Identify which cell holds the provided text, then report its [X, Y] central coordinate. 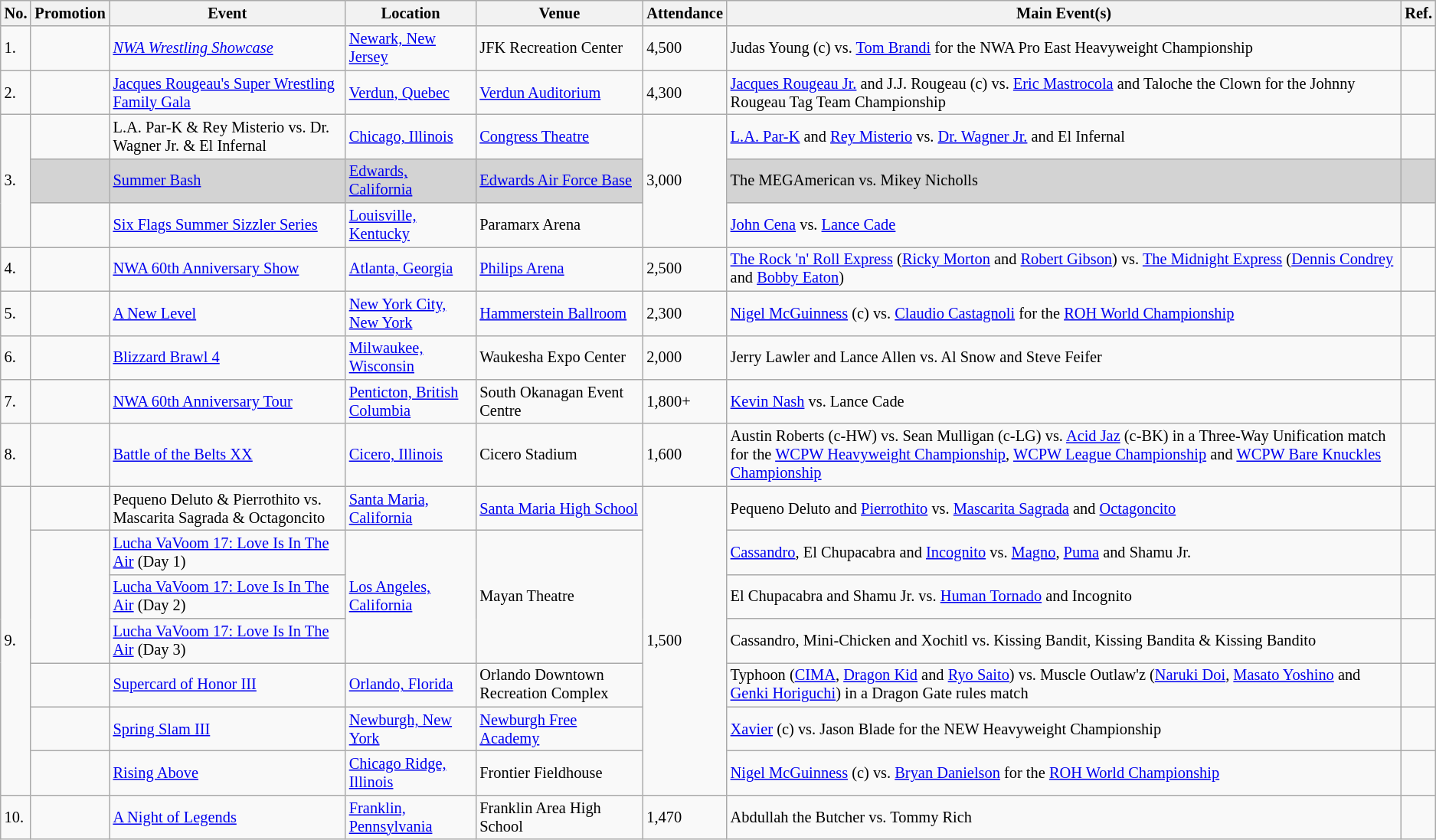
NWA 60th Anniversary Show [227, 269]
4. [16, 269]
Penticton, British Columbia [411, 401]
2,300 [685, 313]
Orlando, Florida [411, 685]
Attendance [685, 13]
Franklin Area High School [559, 817]
Cicero Stadium [559, 455]
Hammerstein Ballroom [559, 313]
1. [16, 48]
4,300 [685, 93]
3. [16, 181]
6. [16, 358]
Cassandro, Mini-Chicken and Xochitl vs. Kissing Bandit, Kissing Bandita & Kissing Bandito [1065, 641]
Lucha VaVoom 17: Love Is In The Air (Day 1) [227, 552]
Waukesha Expo Center [559, 358]
Lucha VaVoom 17: Love Is In The Air (Day 2) [227, 596]
Newburgh, New York [411, 729]
Edwards, California [411, 181]
10. [16, 817]
Mayan Theatre [559, 596]
Edwards Air Force Base [559, 181]
Pequeno Deluto and Pierrothito vs. Mascarita Sagrada and Octagoncito [1065, 508]
Supercard of Honor III [227, 685]
2,000 [685, 358]
Nigel McGuinness (c) vs. Bryan Danielson for the ROH World Championship [1065, 773]
Newburgh Free Academy [559, 729]
Verdun, Quebec [411, 93]
Event [227, 13]
South Okanagan Event Centre [559, 401]
5. [16, 313]
Main Event(s) [1065, 13]
4,500 [685, 48]
Rising Above [227, 773]
3,000 [685, 181]
Lucha VaVoom 17: Love Is In The Air (Day 3) [227, 641]
Pequeno Deluto & Pierrothito vs. Mascarita Sagrada & Octagoncito [227, 508]
Atlanta, Georgia [411, 269]
Santa Maria, California [411, 508]
Abdullah the Butcher vs. Tommy Rich [1065, 817]
Milwaukee, Wisconsin [411, 358]
Nigel McGuinness (c) vs. Claudio Castagnoli for the ROH World Championship [1065, 313]
Six Flags Summer Sizzler Series [227, 225]
L.A. Par-K and Rey Misterio vs. Dr. Wagner Jr. and El Infernal [1065, 136]
7. [16, 401]
Chicago, Illinois [411, 136]
Orlando Downtown Recreation Complex [559, 685]
The Rock 'n' Roll Express (Ricky Morton and Robert Gibson) vs. The Midnight Express (Dennis Condrey and Bobby Eaton) [1065, 269]
Jerry Lawler and Lance Allen vs. Al Snow and Steve Feifer [1065, 358]
9. [16, 641]
Blizzard Brawl 4 [227, 358]
JFK Recreation Center [559, 48]
8. [16, 455]
Chicago Ridge, Illinois [411, 773]
1,470 [685, 817]
Congress Theatre [559, 136]
Cicero, Illinois [411, 455]
Jacques Rougeau's Super Wrestling Family Gala [227, 93]
New York City, New York [411, 313]
Paramarx Arena [559, 225]
A Night of Legends [227, 817]
2. [16, 93]
1,500 [685, 641]
L.A. Par-K & Rey Misterio vs. Dr. Wagner Jr. & El Infernal [227, 136]
Battle of the Belts XX [227, 455]
Cassandro, El Chupacabra and Incognito vs. Magno, Puma and Shamu Jr. [1065, 552]
1,600 [685, 455]
Promotion [70, 13]
Ref. [1418, 13]
No. [16, 13]
NWA Wrestling Showcase [227, 48]
Franklin, Pennsylvania [411, 817]
Jacques Rougeau Jr. and J.J. Rougeau (c) vs. Eric Mastrocola and Taloche the Clown for the Johnny Rougeau Tag Team Championship [1065, 93]
Los Angeles, California [411, 596]
Kevin Nash vs. Lance Cade [1065, 401]
Philips Arena [559, 269]
A New Level [227, 313]
Location [411, 13]
NWA 60th Anniversary Tour [227, 401]
Summer Bash [227, 181]
John Cena vs. Lance Cade [1065, 225]
1,800+ [685, 401]
El Chupacabra and Shamu Jr. vs. Human Tornado and Incognito [1065, 596]
Judas Young (c) vs. Tom Brandi for the NWA Pro East Heavyweight Championship [1065, 48]
Xavier (c) vs. Jason Blade for the NEW Heavyweight Championship [1065, 729]
Venue [559, 13]
Spring Slam III [227, 729]
Verdun Auditorium [559, 93]
Frontier Fieldhouse [559, 773]
Louisville, Kentucky [411, 225]
Newark, New Jersey [411, 48]
Typhoon (CIMA, Dragon Kid and Ryo Saito) vs. Muscle Outlaw'z (Naruki Doi, Masato Yoshino and Genki Horiguchi) in a Dragon Gate rules match [1065, 685]
The MEGAmerican vs. Mikey Nicholls [1065, 181]
Santa Maria High School [559, 508]
2,500 [685, 269]
